Find where the given text appears and provide that cell's center as [X, Y] coordinate. 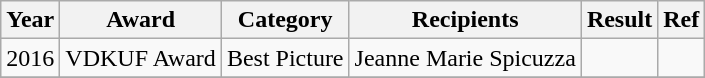
Recipients [465, 20]
Year [30, 20]
Award [141, 20]
Best Picture [285, 58]
2016 [30, 58]
Result [619, 20]
Ref [682, 20]
VDKUF Award [141, 58]
Category [285, 20]
Jeanne Marie Spicuzza [465, 58]
